Locate the cell with the specified text and output its [x, y] center coordinate. 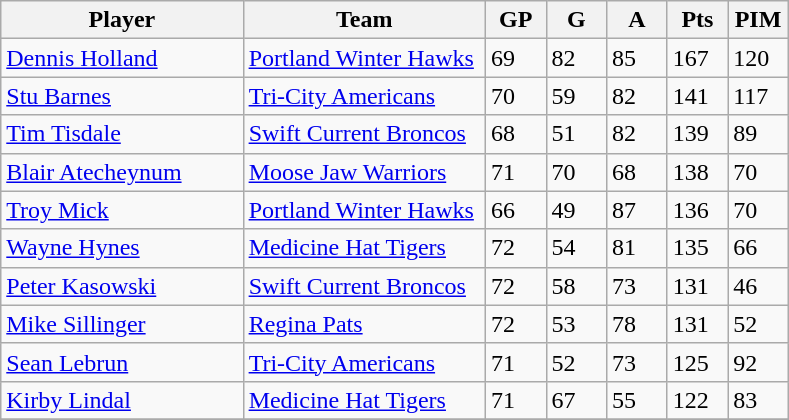
81 [638, 248]
122 [698, 400]
167 [698, 58]
78 [638, 324]
Mike Sillinger [122, 324]
138 [698, 172]
Kirby Lindal [122, 400]
PIM [758, 20]
Peter Kasowski [122, 286]
69 [516, 58]
Player [122, 20]
Regina Pats [364, 324]
85 [638, 58]
51 [576, 134]
53 [576, 324]
139 [698, 134]
87 [638, 210]
54 [576, 248]
Team [364, 20]
Troy Mick [122, 210]
Blair Atecheynum [122, 172]
A [638, 20]
Tim Tisdale [122, 134]
125 [698, 362]
Moose Jaw Warriors [364, 172]
136 [698, 210]
GP [516, 20]
G [576, 20]
135 [698, 248]
59 [576, 96]
67 [576, 400]
83 [758, 400]
46 [758, 286]
141 [698, 96]
55 [638, 400]
89 [758, 134]
120 [758, 58]
Wayne Hynes [122, 248]
Dennis Holland [122, 58]
92 [758, 362]
Pts [698, 20]
58 [576, 286]
Stu Barnes [122, 96]
Sean Lebrun [122, 362]
49 [576, 210]
117 [758, 96]
